Search for the cell housing the specified text and yield its [x, y] center coordinate. 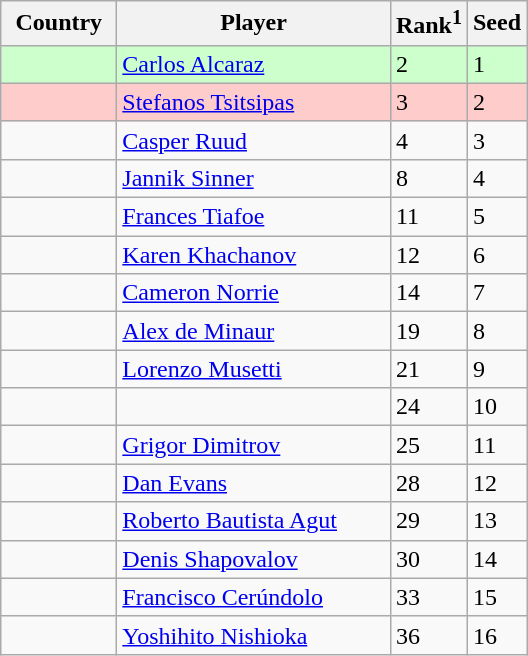
15 [496, 597]
Grigor Dimitrov [254, 445]
25 [428, 445]
1 [496, 64]
Roberto Bautista Agut [254, 521]
Cameron Norrie [254, 293]
10 [496, 407]
Karen Khachanov [254, 255]
24 [428, 407]
6 [496, 255]
Alex de Minaur [254, 331]
Carlos Alcaraz [254, 64]
30 [428, 559]
28 [428, 483]
Country [59, 24]
33 [428, 597]
Player [254, 24]
Casper Ruud [254, 140]
Seed [496, 24]
Yoshihito Nishioka [254, 635]
13 [496, 521]
7 [496, 293]
Denis Shapovalov [254, 559]
Lorenzo Musetti [254, 369]
9 [496, 369]
Jannik Sinner [254, 178]
16 [496, 635]
36 [428, 635]
Frances Tiafoe [254, 217]
Francisco Cerúndolo [254, 597]
29 [428, 521]
19 [428, 331]
21 [428, 369]
Rank1 [428, 24]
Stefanos Tsitsipas [254, 102]
Dan Evans [254, 483]
5 [496, 217]
